Identify which cell holds the provided text, then report its [x, y] central coordinate. 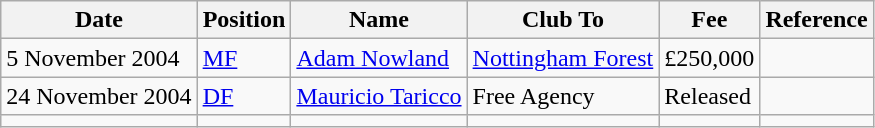
Date [99, 20]
24 November 2004 [99, 96]
Club To [563, 20]
Nottingham Forest [563, 58]
Reference [816, 20]
£250,000 [710, 58]
5 November 2004 [99, 58]
Adam Nowland [379, 58]
Mauricio Taricco [379, 96]
Fee [710, 20]
Released [710, 96]
Position [244, 20]
DF [244, 96]
Free Agency [563, 96]
Name [379, 20]
MF [244, 58]
